Provide the [X, Y] coordinate of the cell's center where the given text is located.  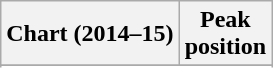
Chart (2014–15) [90, 34]
Peakposition [225, 34]
